Pinpoint the cell where the given text exists, returning its (X, Y) midpoint coordinate. 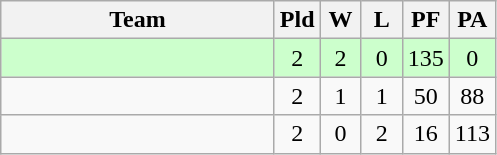
L (382, 20)
88 (472, 96)
16 (426, 134)
W (340, 20)
PF (426, 20)
PA (472, 20)
Team (138, 20)
113 (472, 134)
50 (426, 96)
135 (426, 58)
Pld (297, 20)
